Identify which cell holds the provided text, then report its (X, Y) central coordinate. 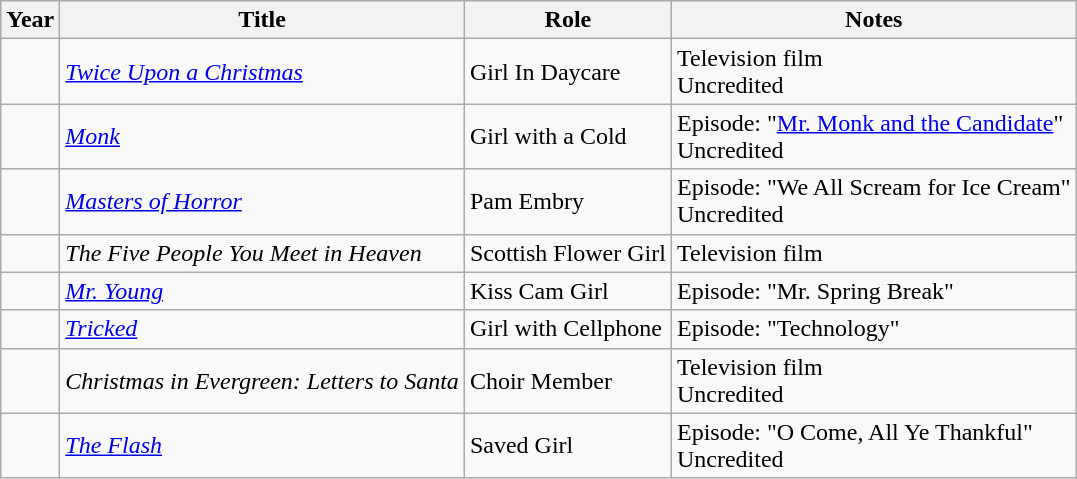
Christmas in Evergreen: Letters to Santa (262, 380)
Girl with a Cold (568, 136)
Choir Member (568, 380)
Saved Girl (568, 446)
Masters of Horror (262, 202)
Notes (874, 20)
Episode: "Mr. Spring Break" (874, 291)
Year (30, 20)
Scottish Flower Girl (568, 253)
Mr. Young (262, 291)
Twice Upon a Christmas (262, 72)
Episode: "Mr. Monk and the Candidate"Uncredited (874, 136)
Episode: "O Come, All Ye Thankful"Uncredited (874, 446)
Girl In Daycare (568, 72)
Monk (262, 136)
Episode: "Technology" (874, 329)
The Five People You Meet in Heaven (262, 253)
Television film (874, 253)
Episode: "We All Scream for Ice Cream"Uncredited (874, 202)
Tricked (262, 329)
The Flash (262, 446)
Role (568, 20)
Kiss Cam Girl (568, 291)
Girl with Cellphone (568, 329)
Title (262, 20)
Pam Embry (568, 202)
